Output the (x, y) coordinate of the center of the cell containing the given text.  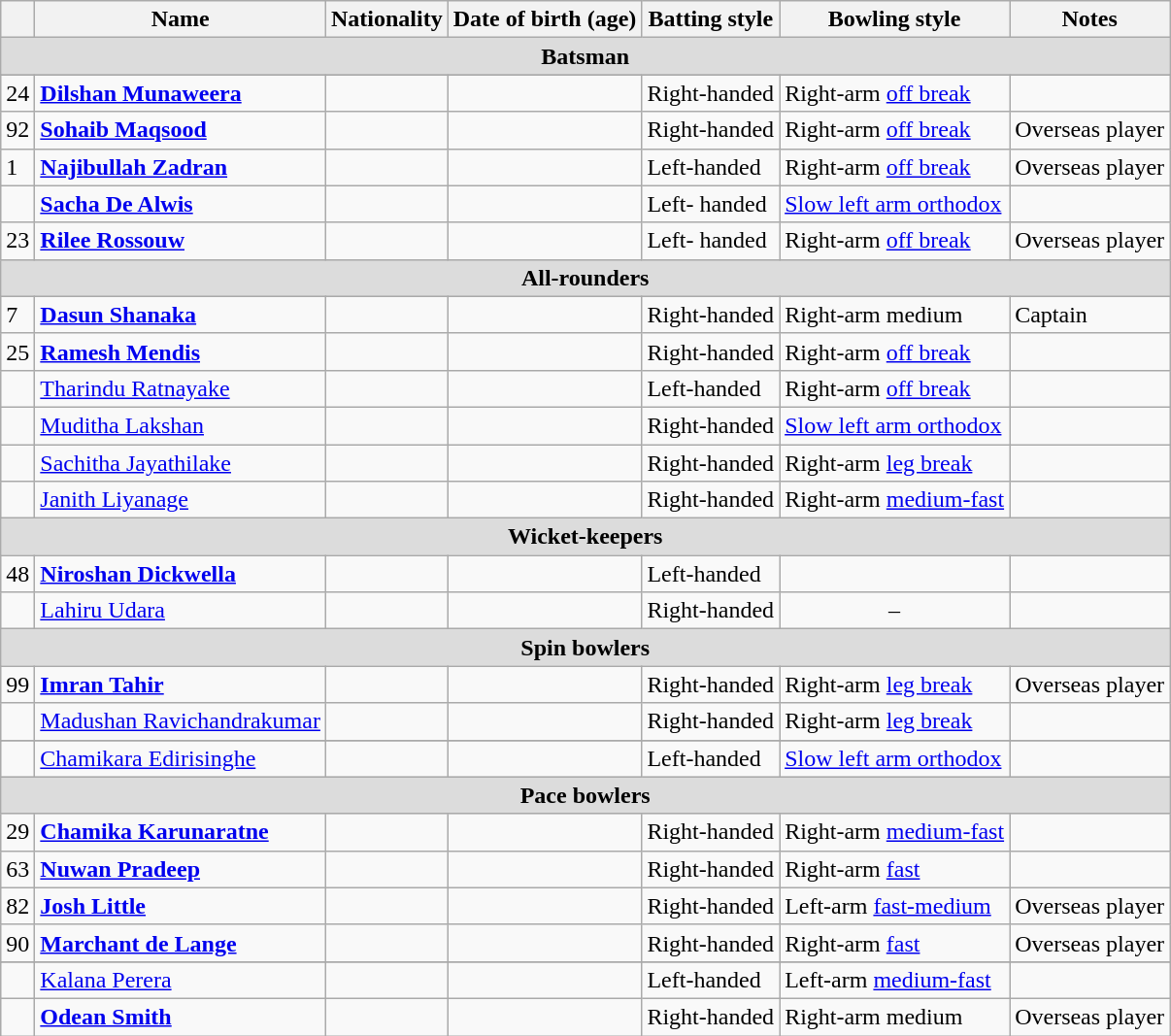
63 (17, 869)
– (895, 611)
Name (181, 19)
All-rounders (585, 278)
7 (17, 315)
Niroshan Dickwella (181, 574)
Pace bowlers (585, 795)
Odean Smith (181, 1017)
99 (17, 685)
Josh Little (181, 906)
Date of birth (age) (545, 19)
Chamikara Edirisinghe (181, 758)
48 (17, 574)
Batsman (585, 56)
Nuwan Pradeep (181, 869)
Bowling style (895, 19)
Sohaib Maqsood (181, 130)
1 (17, 167)
24 (17, 93)
Najibullah Zadran (181, 167)
Muditha Lakshan (181, 425)
Janith Liyanage (181, 500)
Sachitha Jayathilake (181, 463)
Imran Tahir (181, 685)
Wicket-keepers (585, 537)
Dilshan Munaweera (181, 93)
Kalana Perera (181, 980)
90 (17, 943)
25 (17, 351)
Tharindu Ratnayake (181, 388)
23 (17, 241)
Ramesh Mendis (181, 351)
29 (17, 832)
92 (17, 130)
Captain (1089, 315)
Chamika Karunaratne (181, 832)
Madushan Ravichandrakumar (181, 721)
Lahiru Udara (181, 611)
Marchant de Lange (181, 943)
Nationality (386, 19)
Batting style (711, 19)
Sacha De Alwis (181, 204)
Dasun Shanaka (181, 315)
Left-arm fast-medium (895, 906)
Rilee Rossouw (181, 241)
Notes (1089, 19)
82 (17, 906)
Spin bowlers (585, 648)
Left-arm medium-fast (895, 980)
